Locate the cell with the specified text and output its (X, Y) center coordinate. 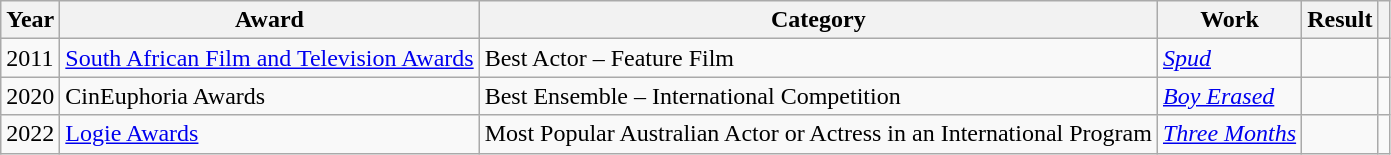
Year (30, 20)
Work (1229, 20)
2022 (30, 134)
Award (270, 20)
Boy Erased (1229, 96)
South African Film and Television Awards (270, 58)
Best Actor – Feature Film (818, 58)
Best Ensemble – International Competition (818, 96)
CinEuphoria Awards (270, 96)
Three Months (1229, 134)
Logie Awards (270, 134)
2011 (30, 58)
Result (1340, 20)
Spud (1229, 58)
2020 (30, 96)
Category (818, 20)
Most Popular Australian Actor or Actress in an International Program (818, 134)
